Locate the cell with the specified text and output its (x, y) center coordinate. 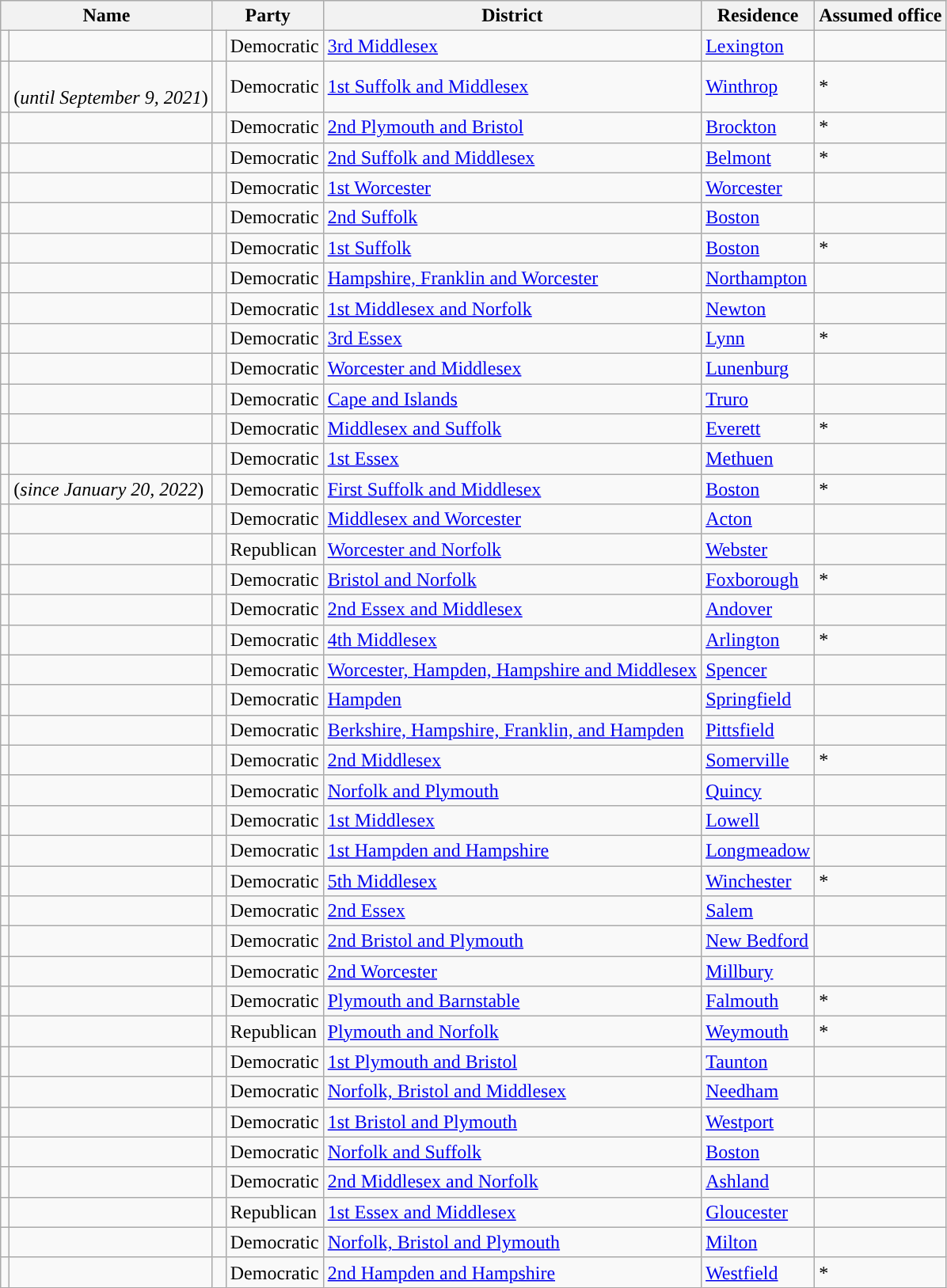
Name (106, 16)
First Suffolk and Middlesex (512, 489)
New Bedford (759, 941)
Bristol and Norfolk (512, 579)
Weymouth (759, 1032)
Newton (759, 308)
1st Worcester (512, 188)
Norfolk, Bristol and Plymouth (512, 1242)
Milton (759, 1242)
3rd Essex (512, 338)
Northampton (759, 278)
Andover (759, 610)
Westfield (759, 1272)
Brockton (759, 127)
Lynn (759, 338)
Truro (759, 398)
1st Suffolk and Middlesex (512, 87)
Falmouth (759, 1001)
Worcester and Middlesex (512, 368)
Party (268, 16)
2nd Middlesex (512, 760)
Norfolk and Plymouth (512, 790)
2nd Suffolk and Middlesex (512, 158)
2nd Middlesex and Norfolk (512, 1182)
Lowell (759, 820)
Springfield (759, 700)
1st Middlesex and Norfolk (512, 308)
2nd Essex and Middlesex (512, 610)
District (512, 16)
Winchester (759, 881)
Lunenburg (759, 368)
Webster (759, 549)
2nd Bristol and Plymouth (512, 941)
1st Suffolk (512, 248)
Pittsfield (759, 730)
Westport (759, 1122)
1st Bristol and Plymouth (512, 1122)
Hampden (512, 700)
1st Hampden and Hampshire (512, 850)
Hampshire, Franklin and Worcester (512, 278)
Gloucester (759, 1212)
Millbury (759, 971)
Worcester (759, 188)
Worcester, Hampden, Hampshire and Middlesex (512, 670)
2nd Plymouth and Bristol (512, 127)
Spencer (759, 670)
5th Middlesex (512, 881)
Somerville (759, 760)
Arlington (759, 640)
Middlesex and Suffolk (512, 429)
1st Essex and Middlesex (512, 1212)
Berkshire, Hampshire, Franklin, and Hampden (512, 730)
Lexington (759, 46)
Foxborough (759, 579)
Norfolk and Suffolk (512, 1152)
Plymouth and Norfolk (512, 1032)
1st Plymouth and Bristol (512, 1062)
2nd Essex (512, 911)
Longmeadow (759, 850)
Norfolk, Bristol and Middlesex (512, 1092)
Plymouth and Barnstable (512, 1001)
Everett (759, 429)
2nd Suffolk (512, 218)
(since January 20, 2022) (111, 489)
3rd Middlesex (512, 46)
Middlesex and Worcester (512, 519)
Worcester and Norfolk (512, 549)
Winthrop (759, 87)
1st Essex (512, 459)
Acton (759, 519)
2nd Worcester (512, 971)
4th Middlesex (512, 640)
Quincy (759, 790)
Needham (759, 1092)
Ashland (759, 1182)
Belmont (759, 158)
(until September 9, 2021) (111, 87)
2nd Hampden and Hampshire (512, 1272)
Assumed office (880, 16)
Methuen (759, 459)
Taunton (759, 1062)
Residence (759, 16)
1st Middlesex (512, 820)
Salem (759, 911)
Cape and Islands (512, 398)
